Determine the (x, y) coordinate at the center of the cell enclosing the given text.  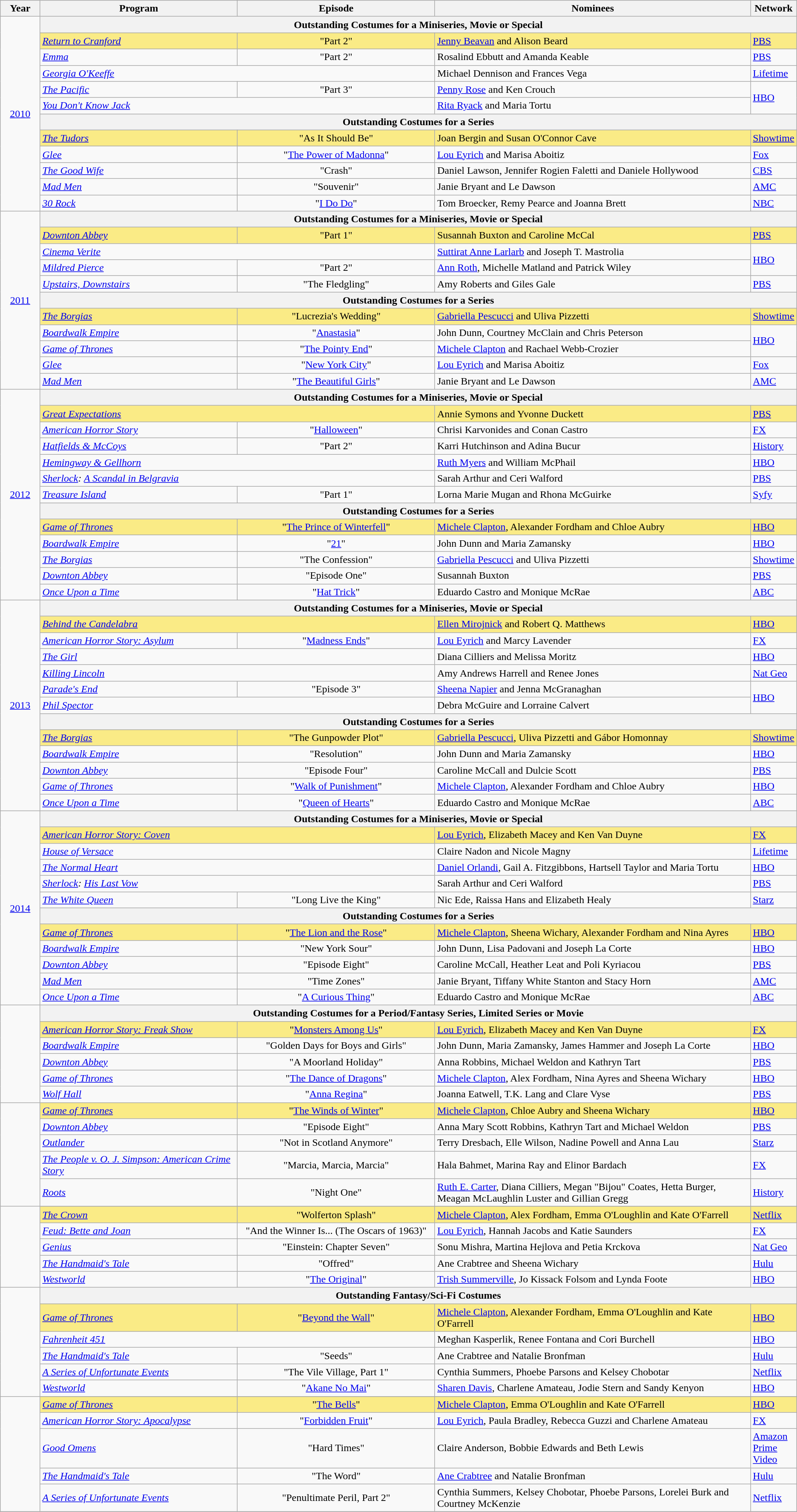
Meghan Kasperlik, Renee Fontana and Cori Burchell (593, 1340)
Susannah Buxton (593, 576)
American Horror Story: Apocalypse (139, 1420)
Janie Bryant, Tiffany White Stanton and Stacy Horn (593, 981)
"Long Live the King" (336, 900)
Syfy (774, 495)
"The Original" (336, 1280)
Ruth E. Carter, Diana Cilliers, Megan "Bijou" Coates, Hetta Burger, Meagan McLaughlin Luster and Gillian Gregg (593, 1192)
2012 (20, 495)
Claire Nadon and Nicole Magny (593, 851)
The Tudors (139, 138)
Parade's End (139, 689)
2013 (20, 705)
Suttirat Anne Larlarb and Joseph T. Mastrolia (593, 252)
"Episode One" (336, 576)
House of Versace (238, 851)
Gabriella Pescucci, Uliva Pizzetti and Gábor Homonnay (593, 738)
"A Curious Thing" (336, 997)
"As It Should Be" (336, 138)
Sherlock: His Last Vow (238, 884)
Fahrenheit 451 (238, 1340)
Sheena Napier and Jenna McGranaghan (593, 689)
Rosalind Ebbutt and Amanda Keable (593, 57)
"Hat Trick" (336, 592)
Rita Ryack and Maria Tortu (593, 106)
"The Word" (336, 1476)
Claire Anderson, Bobbie Edwards and Beth Lewis (593, 1448)
The White Queen (139, 900)
"Episode 3" (336, 689)
Sharen Davis, Charlene Amateau, Jodie Stern and Sandy Kenyon (593, 1388)
Michele Clapton, Emma O'Loughlin and Kate O'Farrell (593, 1404)
"Souvenir" (336, 186)
"The Vile Village, Part 1" (336, 1372)
"Hard Times" (336, 1448)
American Horror Story: Coven (238, 835)
"21" (336, 543)
Penny Rose and Ken Crouch (593, 89)
Treasure Island (139, 495)
"Part 3" (336, 89)
American Horror Story: Asylum (139, 640)
Network (774, 9)
Return to Cranford (139, 41)
Nic Ede, Raissa Hans and Elizabeth Healy (593, 900)
"The Gunpowder Plot" (336, 738)
"And the Winner Is... (The Oscars of 1963)" (336, 1231)
2011 (20, 301)
Wolf Hall (139, 1094)
Lorna Marie Mugan and Rhona McGuirke (593, 495)
The Normal Heart (238, 867)
Roots (139, 1192)
Jenny Beavan and Alison Beard (593, 41)
"Einstein: Chapter Seven" (336, 1247)
Chrisi Karvonides and Conan Castro (593, 430)
Lou Eyrich, Hannah Jacobs and Katie Saunders (593, 1231)
Amy Roberts and Giles Gale (593, 284)
Sonu Mishra, Martina Hejlova and Petia Krckova (593, 1247)
"Marcia, Marcia, Marcia" (336, 1165)
Georgia O'Keeffe (238, 73)
"Forbidden Fruit" (336, 1420)
"Anastasia" (336, 333)
"The Prince of Winterfell" (336, 527)
Michele Clapton, Alex Fordham, Nina Ayres and Sheena Wichary (593, 1078)
Ruth Myers and William McPhail (593, 462)
Outstanding Costumes for a Period/Fantasy Series, Limited Series or Movie (418, 1013)
"Penultimate Peril, Part 2" (336, 1498)
"Walk of Punishment" (336, 786)
Great Expectations (238, 413)
American Horror Story: Freak Show (139, 1030)
"The Power of Madonna" (336, 154)
"Monsters Among Us" (336, 1030)
Michele Clapton, Alexander Fordham, Emma O'Loughlin and Kate O'Farrell (593, 1317)
Sherlock: A Scandal in Belgravia (238, 479)
"Golden Days for Boys and Girls" (336, 1046)
Diana Cilliers and Melissa Moritz (593, 657)
Good Omens (139, 1448)
Emma (139, 57)
Upstairs, Downstairs (139, 284)
"Seeds" (336, 1356)
"Time Zones" (336, 981)
Ellen Mirojnick and Robert Q. Matthews (593, 624)
John Dunn, Maria Zamansky, James Hammer and Joseph La Corte (593, 1046)
The People v. O. J. Simpson: American Crime Story (139, 1165)
"Lucrezia's Wedding" (336, 316)
Phil Spector (238, 705)
Lou Eyrich, Paula Bradley, Rebecca Guzzi and Charlene Amateau (593, 1420)
Episode (336, 9)
The Girl (238, 657)
"New York Sour" (336, 948)
"The Winds of Winter" (336, 1110)
"The Pointy End" (336, 349)
"Crash" (336, 170)
American Horror Story (139, 430)
Terry Dresbach, Elle Wilson, Nadine Powell and Anna Lau (593, 1143)
Amazon Prime Video (774, 1448)
"The Fledgling" (336, 284)
Program (139, 9)
Tom Broecker, Remy Pearce and Joanna Brett (593, 203)
Joan Bergin and Susan O'Connor Cave (593, 138)
"Not in Scotland Anymore" (336, 1143)
Daniel Orlandi, Gail A. Fitzgibbons, Hartsell Taylor and Maria Tortu (593, 867)
"The Lion and the Rose" (336, 932)
Michele Clapton and Rachael Webb-Crozier (593, 349)
30 Rock (139, 203)
Ann Roth, Michelle Matland and Patrick Wiley (593, 268)
"Resolution" (336, 754)
The Pacific (139, 89)
2010 (20, 114)
John Dunn, Courtney McClain and Chris Peterson (593, 333)
"New York City" (336, 365)
Debra McGuire and Lorraine Calvert (593, 705)
Daniel Lawson, Jennifer Rogien Faletti and Daniele Hollywood (593, 170)
"I Do Do" (336, 203)
Outstanding Fantasy/Sci-Fi Costumes (418, 1296)
Hala Bahmet, Marina Ray and Elinor Bardach (593, 1165)
Genius (139, 1247)
NBC (774, 203)
Caroline McCall, Heather Leat and Poli Kyriacou (593, 964)
Amy Andrews Harrell and Renee Jones (593, 673)
The Good Wife (139, 170)
"Akane No Mai" (336, 1388)
CBS (774, 170)
Anna Mary Scott Robbins, Kathryn Tart and Michael Weldon (593, 1127)
Michael Dennison and Frances Vega (593, 73)
Susannah Buxton and Caroline McCal (593, 235)
John Dunn, Lisa Padovani and Joseph La Corte (593, 948)
Mildred Pierce (139, 268)
You Don't Know Jack (238, 106)
"The Dance of Dragons" (336, 1078)
Trish Summerville, Jo Kissack Folsom and Lynda Foote (593, 1280)
"Beyond the Wall" (336, 1317)
"Halloween" (336, 430)
Annie Symons and Yvonne Duckett (593, 413)
"A Moorland Holiday" (336, 1062)
Nominees (593, 9)
"Anna Regina" (336, 1094)
"The Beautiful Girls" (336, 381)
Lou Eyrich and Marcy Lavender (593, 640)
Ane Crabtree and Sheena Wichary (593, 1263)
Caroline McCall and Dulcie Scott (593, 770)
Anna Robbins, Michael Weldon and Kathryn Tart (593, 1062)
Outlander (139, 1143)
Cynthia Summers, Kelsey Chobotar, Phoebe Parsons, Lorelei Burk and Courtney McKenzie (593, 1498)
Michele Clapton, Sheena Wichary, Alexander Fordham and Nina Ayres (593, 932)
"Madness Ends" (336, 640)
Michele Clapton, Chloe Aubry and Sheena Wichary (593, 1110)
Hatfields & McCoys (139, 446)
2014 (20, 908)
Feud: Bette and Joan (139, 1231)
Karri Hutchinson and Adina Bucur (593, 446)
"Episode Four" (336, 770)
Joanna Eatwell, T.K. Lang and Clare Vyse (593, 1094)
"The Bells" (336, 1404)
Behind the Candelabra (238, 624)
"Night One" (336, 1192)
"Wolferton Splash" (336, 1214)
Cinema Verite (238, 252)
"Offred" (336, 1263)
Hemingway & Gellhorn (238, 462)
"Queen of Hearts" (336, 803)
Killing Lincoln (238, 673)
The Crown (139, 1214)
Michele Clapton, Alex Fordham, Emma O'Loughlin and Kate O'Farrell (593, 1214)
Cynthia Summers, Phoebe Parsons and Kelsey Chobotar (593, 1372)
Year (20, 9)
"The Confession" (336, 559)
